Identify which cell holds the provided text, then report its (X, Y) central coordinate. 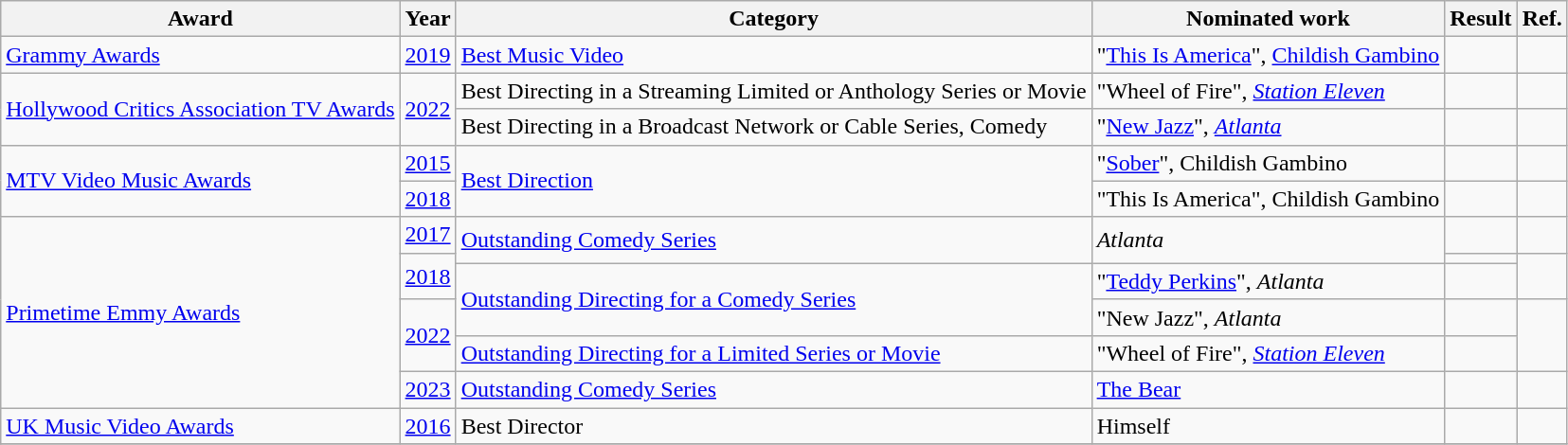
2017 (428, 235)
Best Direction (773, 181)
Best Directing in a Streaming Limited or Anthology Series or Movie (773, 91)
The Bear (1268, 389)
"Teddy Perkins", Atlanta (1268, 281)
2019 (428, 55)
Himself (1268, 425)
UK Music Video Awards (201, 425)
2023 (428, 389)
MTV Video Music Awards (201, 181)
"Sober", Childish Gambino (1268, 163)
Outstanding Directing for a Comedy Series (773, 299)
Ref. (1542, 19)
Hollywood Critics Association TV Awards (201, 109)
Grammy Awards (201, 55)
2015 (428, 163)
Best Music Video (773, 55)
Best Directing in a Broadcast Network or Cable Series, Comedy (773, 127)
Primetime Emmy Awards (201, 312)
Result (1481, 19)
2016 (428, 425)
Best Director (773, 425)
Atlanta (1268, 240)
Category (773, 19)
Award (201, 19)
Nominated work (1268, 19)
Outstanding Directing for a Limited Series or Movie (773, 353)
Year (428, 19)
